Locate the cell with the specified text and output its (X, Y) center coordinate. 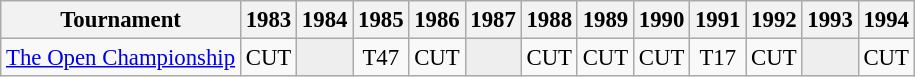
Tournament (121, 20)
1992 (774, 20)
1988 (549, 20)
1987 (493, 20)
1993 (830, 20)
1991 (718, 20)
1983 (268, 20)
1986 (437, 20)
T17 (718, 58)
1994 (886, 20)
1989 (605, 20)
1985 (381, 20)
T47 (381, 58)
1990 (661, 20)
1984 (325, 20)
The Open Championship (121, 58)
